From the cell containing the given text, extract its center point as (X, Y) coordinate. 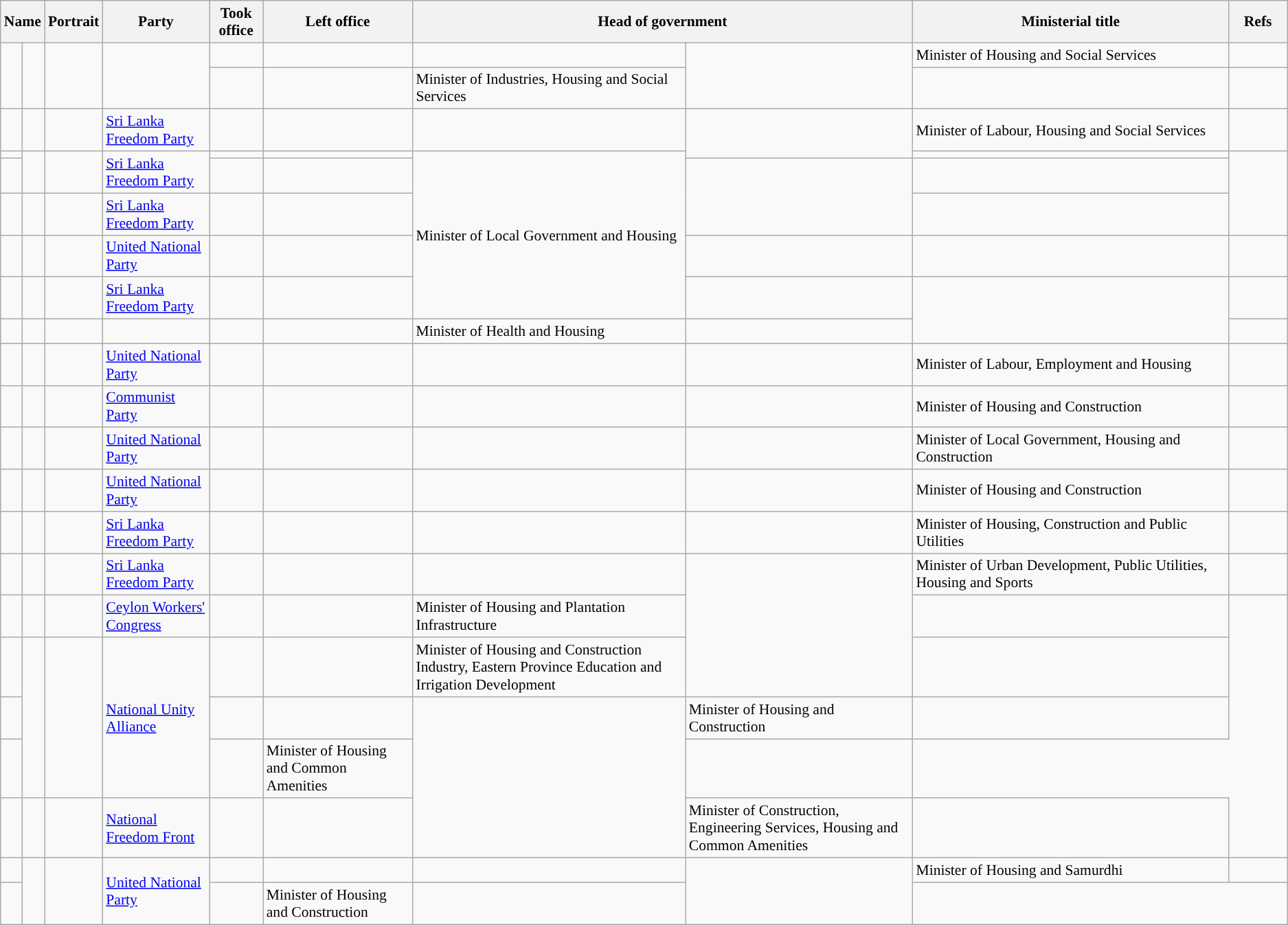
Communist Party (155, 407)
Minister of Urban Development, Public Utilities, Housing and Sports (1070, 574)
National Unity Alliance (155, 718)
Portrait (74, 22)
Minister of Housing and Samurdhi (1070, 870)
Left office (338, 22)
Minister of Housing, Construction and Public Utilities (1070, 533)
Ceylon Workers' Congress (155, 617)
Ministerial title (1070, 22)
Party (155, 22)
Took office (236, 22)
Minister of Labour, Housing and Social Services (1070, 130)
Name (23, 22)
Minister of Health and Housing (548, 332)
Minister of Labour, Employment and Housing (1070, 364)
Minister of Local Government and Housing (548, 235)
Minister of Industries, Housing and Social Services (548, 88)
Head of government (662, 22)
National Freedom Front (155, 828)
Refs (1258, 22)
Minister of Local Government, Housing and Construction (1070, 449)
Minister of Construction, Engineering Services, Housing and Common Amenities (800, 828)
Minister of Housing and Common Amenities (338, 769)
Minister of Housing and Social Services (1070, 55)
Minister of Housing and Plantation Infrastructure (548, 617)
Minister of Housing and Construction Industry, Eastern Province Education and Irrigation Development (548, 667)
